Output the (X, Y) coordinate of the center of the cell containing the given text.  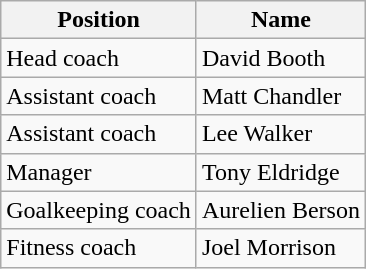
Position (99, 20)
David Booth (280, 58)
Goalkeeping coach (99, 210)
Joel Morrison (280, 248)
Manager (99, 172)
Fitness coach (99, 248)
Name (280, 20)
Lee Walker (280, 134)
Head coach (99, 58)
Tony Eldridge (280, 172)
Matt Chandler (280, 96)
Aurelien Berson (280, 210)
